Determine the [X, Y] coordinate at the center of the cell enclosing the given text.  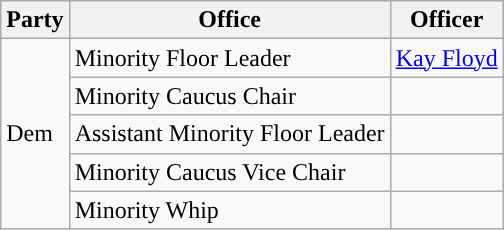
Minority Whip [230, 210]
Minority Caucus Vice Chair [230, 172]
Dem [35, 134]
Officer [446, 20]
Kay Floyd [446, 58]
Assistant Minority Floor Leader [230, 134]
Party [35, 20]
Office [230, 20]
Minority Floor Leader [230, 58]
Minority Caucus Chair [230, 96]
